Identify which cell holds the provided text, then report its [x, y] central coordinate. 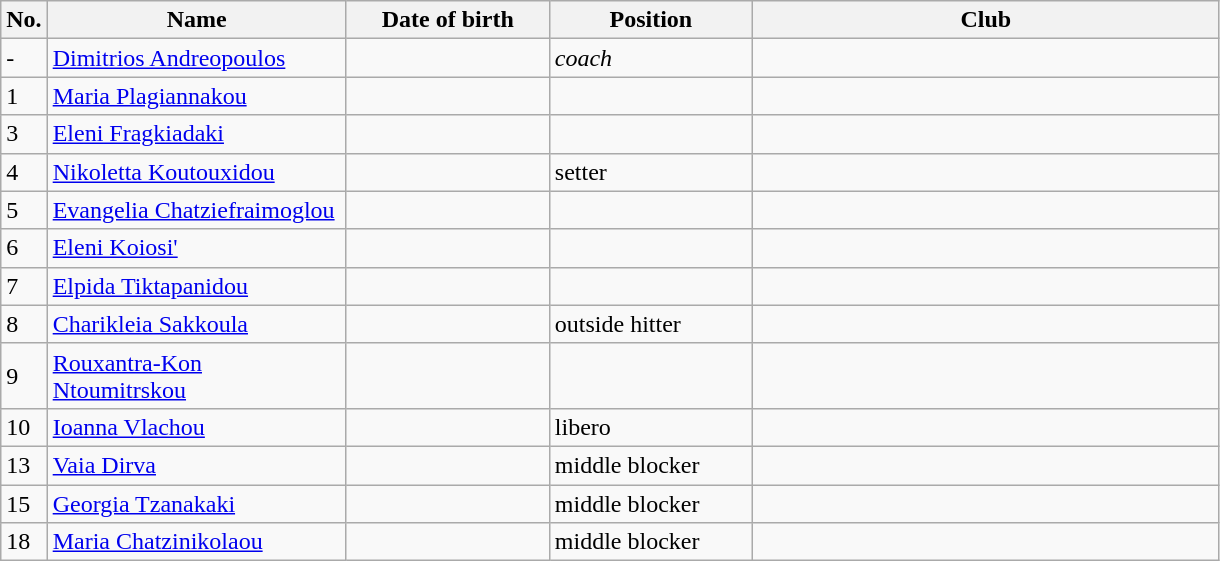
Eleni Koiosi' [196, 248]
1 [24, 96]
5 [24, 210]
7 [24, 286]
9 [24, 376]
libero [650, 427]
Nikoletta Koutouxidou [196, 172]
Dimitrios Andreopoulos [196, 58]
4 [24, 172]
setter [650, 172]
Maria Chatzinikolaou [196, 542]
Date of birth [448, 20]
Rouxantra-Kon Ntoumitrskou [196, 376]
6 [24, 248]
Position [650, 20]
8 [24, 324]
15 [24, 503]
Vaia Dirva [196, 465]
Club [986, 20]
18 [24, 542]
No. [24, 20]
Charikleia Sakkoula [196, 324]
- [24, 58]
Maria Plagiannakou [196, 96]
3 [24, 134]
coach [650, 58]
Evangelia Chatziefraimoglou [196, 210]
10 [24, 427]
Eleni Fragkiadaki [196, 134]
Ioanna Vlachou [196, 427]
13 [24, 465]
Name [196, 20]
Georgia Tzanakaki [196, 503]
Elpida Tiktapanidou [196, 286]
outside hitter [650, 324]
